Pinpoint the cell where the given text exists, returning its (X, Y) midpoint coordinate. 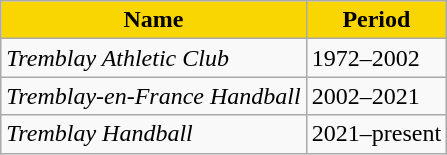
Period (376, 20)
Tremblay Athletic Club (154, 58)
Name (154, 20)
Tremblay-en-France Handball (154, 96)
1972–2002 (376, 58)
Tremblay Handball (154, 134)
2021–present (376, 134)
2002–2021 (376, 96)
